Find where the given text appears and provide that cell's center as (X, Y) coordinate. 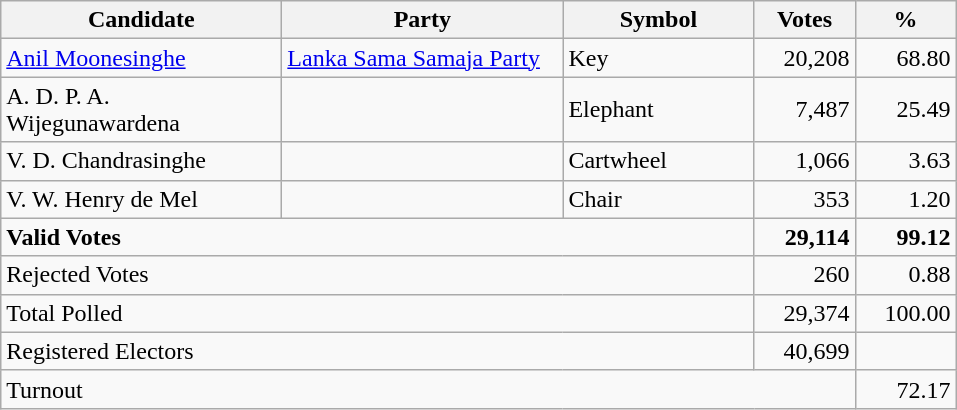
68.80 (906, 58)
260 (804, 275)
7,487 (804, 110)
29,374 (804, 313)
Anil Moonesinghe (142, 58)
Registered Electors (378, 351)
Candidate (142, 20)
% (906, 20)
Party (422, 20)
A. D. P. A. Wijegunawardena (142, 110)
Votes (804, 20)
Chair (658, 199)
99.12 (906, 237)
20,208 (804, 58)
100.00 (906, 313)
3.63 (906, 161)
Symbol (658, 20)
Key (658, 58)
72.17 (906, 389)
Rejected Votes (378, 275)
Lanka Sama Samaja Party (422, 58)
Turnout (428, 389)
1.20 (906, 199)
Total Polled (378, 313)
V. W. Henry de Mel (142, 199)
Elephant (658, 110)
40,699 (804, 351)
25.49 (906, 110)
29,114 (804, 237)
V. D. Chandrasinghe (142, 161)
1,066 (804, 161)
0.88 (906, 275)
Cartwheel (658, 161)
Valid Votes (378, 237)
353 (804, 199)
